Find where the given text appears and provide that cell's center as [x, y] coordinate. 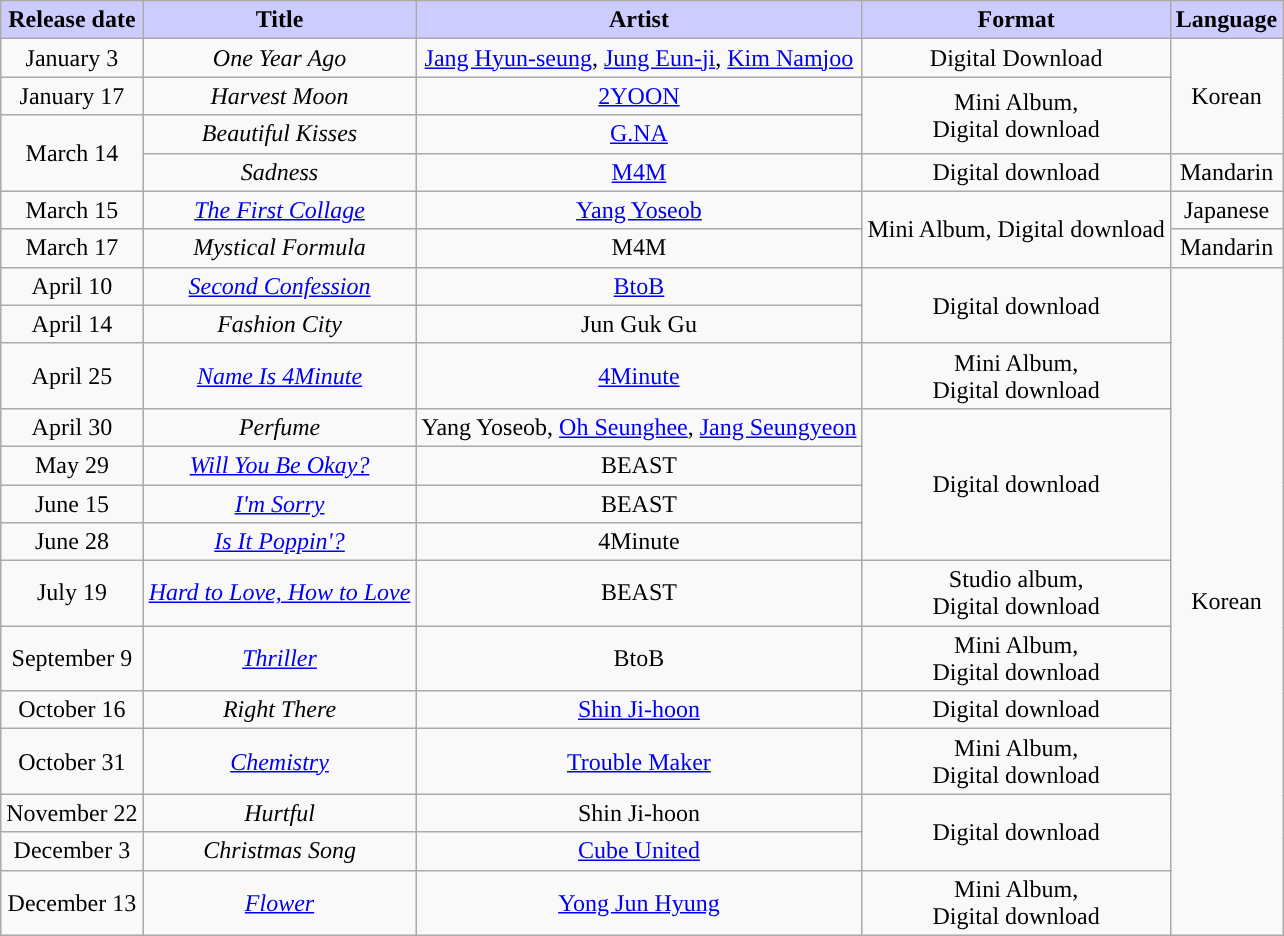
Second Confession [280, 286]
Mystical Formula [280, 248]
Language [1226, 20]
I'm Sorry [280, 503]
Perfume [280, 427]
Right There [280, 710]
2YOON [639, 96]
Hard to Love, How to Love [280, 594]
Yang Yoseob, Oh Seunghee, Jang Seungyeon [639, 427]
Title [280, 20]
October 16 [72, 710]
March 17 [72, 248]
September 9 [72, 658]
May 29 [72, 465]
Thriller [280, 658]
One Year Ago [280, 58]
Flower [280, 902]
December 13 [72, 902]
April 30 [72, 427]
Hurtful [280, 813]
Japanese [1226, 210]
Chemistry [280, 762]
Jun Guk Gu [639, 324]
Christmas Song [280, 851]
Artist [639, 20]
March 14 [72, 153]
March 15 [72, 210]
Digital Download [1016, 58]
Name Is 4Minute [280, 376]
G.NA [639, 134]
October 31 [72, 762]
Cube United [639, 851]
December 3 [72, 851]
January 3 [72, 58]
The First Collage [280, 210]
Harvest Moon [280, 96]
Beautiful Kisses [280, 134]
Sadness [280, 172]
July 19 [72, 594]
April 14 [72, 324]
Format [1016, 20]
January 17 [72, 96]
Yang Yoseob [639, 210]
Will You Be Okay? [280, 465]
April 10 [72, 286]
June 28 [72, 542]
April 25 [72, 376]
Trouble Maker [639, 762]
Mini Album, Digital download [1016, 229]
June 15 [72, 503]
Is It Poppin'? [280, 542]
Yong Jun Hyung [639, 902]
Jang Hyun-seung, Jung Eun-ji, Kim Namjoo [639, 58]
Fashion City [280, 324]
Release date [72, 20]
November 22 [72, 813]
Studio album,Digital download [1016, 594]
